From the cell containing the given text, extract its center point as [x, y] coordinate. 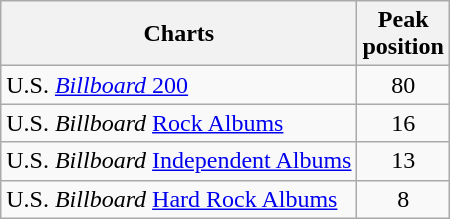
U.S. Billboard 200 [179, 85]
Peakposition [403, 34]
13 [403, 161]
U.S. Billboard Rock Albums [179, 123]
U.S. Billboard Hard Rock Albums [179, 199]
U.S. Billboard Independent Albums [179, 161]
16 [403, 123]
Charts [179, 34]
8 [403, 199]
80 [403, 85]
